Scan for the cell matching the given text and deliver its [X, Y] coordinate at center. 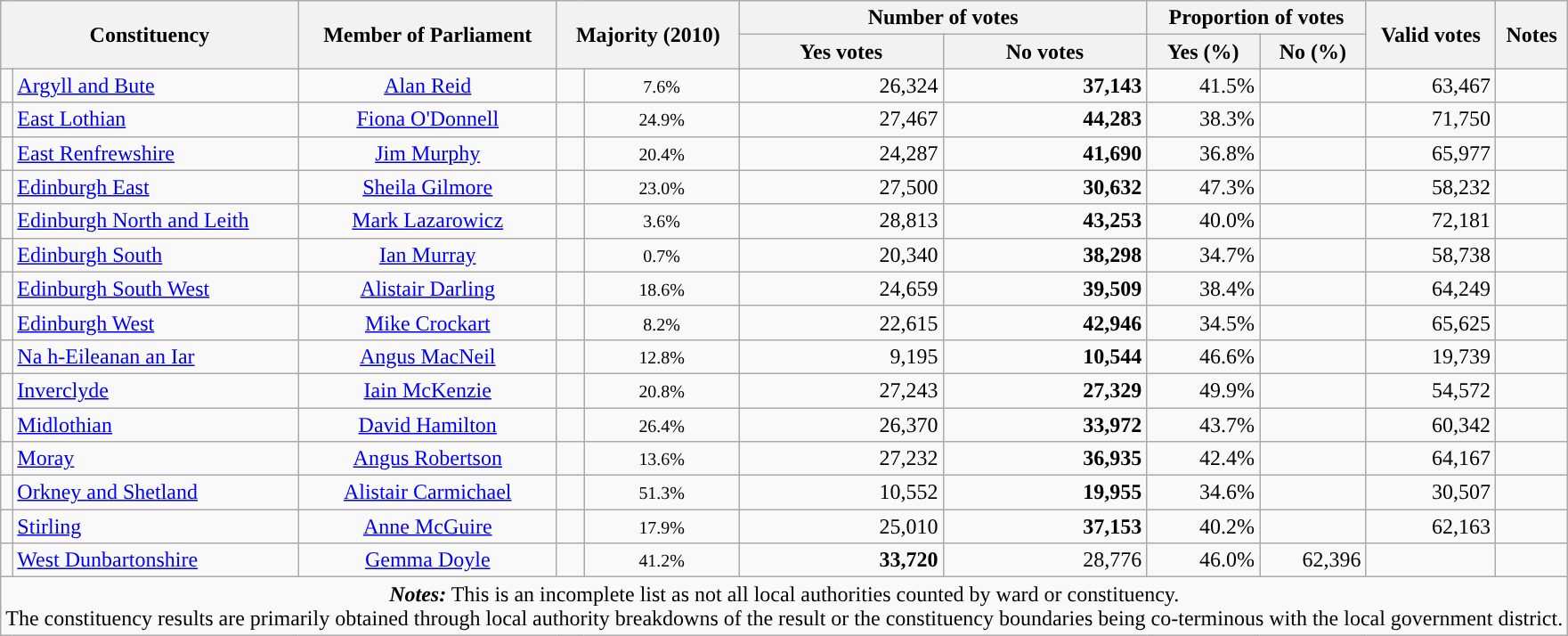
Na h-Eileanan an Iar [155, 356]
62,163 [1431, 526]
Notes [1531, 35]
64,249 [1431, 289]
30,632 [1045, 187]
Sheila Gilmore [427, 187]
46.0% [1204, 560]
Angus Robertson [427, 459]
30,507 [1431, 493]
43,253 [1045, 221]
28,813 [841, 221]
20,340 [841, 255]
26,370 [841, 425]
44,283 [1045, 119]
0.7% [662, 255]
64,167 [1431, 459]
20.4% [662, 153]
24,287 [841, 153]
10,544 [1045, 356]
Moray [155, 459]
34.5% [1204, 322]
19,739 [1431, 356]
18.6% [662, 289]
42.4% [1204, 459]
38.3% [1204, 119]
Proportion of votes [1256, 18]
34.6% [1204, 493]
26.4% [662, 425]
Midlothian [155, 425]
9,195 [841, 356]
28,776 [1045, 560]
72,181 [1431, 221]
Number of votes [943, 18]
Fiona O'Donnell [427, 119]
20.8% [662, 390]
Alan Reid [427, 86]
26,324 [841, 86]
Orkney and Shetland [155, 493]
49.9% [1204, 390]
37,143 [1045, 86]
Gemma Doyle [427, 560]
25,010 [841, 526]
33,972 [1045, 425]
42,946 [1045, 322]
8.2% [662, 322]
Alistair Darling [427, 289]
Yes votes [841, 52]
10,552 [841, 493]
65,625 [1431, 322]
Mark Lazarowicz [427, 221]
41.5% [1204, 86]
Majority (2010) [648, 35]
41.2% [662, 560]
62,396 [1312, 560]
Edinburgh South [155, 255]
39,509 [1045, 289]
38,298 [1045, 255]
East Lothian [155, 119]
17.9% [662, 526]
Yes (%) [1204, 52]
Constituency [150, 35]
Valid votes [1431, 35]
Alistair Carmichael [427, 493]
13.6% [662, 459]
24.9% [662, 119]
38.4% [1204, 289]
41,690 [1045, 153]
Edinburgh West [155, 322]
40.2% [1204, 526]
27,232 [841, 459]
7.6% [662, 86]
34.7% [1204, 255]
63,467 [1431, 86]
12.8% [662, 356]
27,329 [1045, 390]
Edinburgh North and Leith [155, 221]
37,153 [1045, 526]
60,342 [1431, 425]
46.6% [1204, 356]
Stirling [155, 526]
24,659 [841, 289]
27,467 [841, 119]
22,615 [841, 322]
Mike Crockart [427, 322]
David Hamilton [427, 425]
Jim Murphy [427, 153]
33,720 [841, 560]
40.0% [1204, 221]
27,243 [841, 390]
54,572 [1431, 390]
Member of Parliament [427, 35]
36,935 [1045, 459]
West Dunbartonshire [155, 560]
58,232 [1431, 187]
Argyll and Bute [155, 86]
58,738 [1431, 255]
3.6% [662, 221]
Angus MacNeil [427, 356]
23.0% [662, 187]
36.8% [1204, 153]
Inverclyde [155, 390]
65,977 [1431, 153]
No votes [1045, 52]
Edinburgh South West [155, 289]
27,500 [841, 187]
Ian Murray [427, 255]
Edinburgh East [155, 187]
51.3% [662, 493]
47.3% [1204, 187]
19,955 [1045, 493]
No (%) [1312, 52]
43.7% [1204, 425]
East Renfrewshire [155, 153]
Iain McKenzie [427, 390]
Anne McGuire [427, 526]
71,750 [1431, 119]
